For the text-containing cell, return its midpoint in (X, Y) coordinate format. 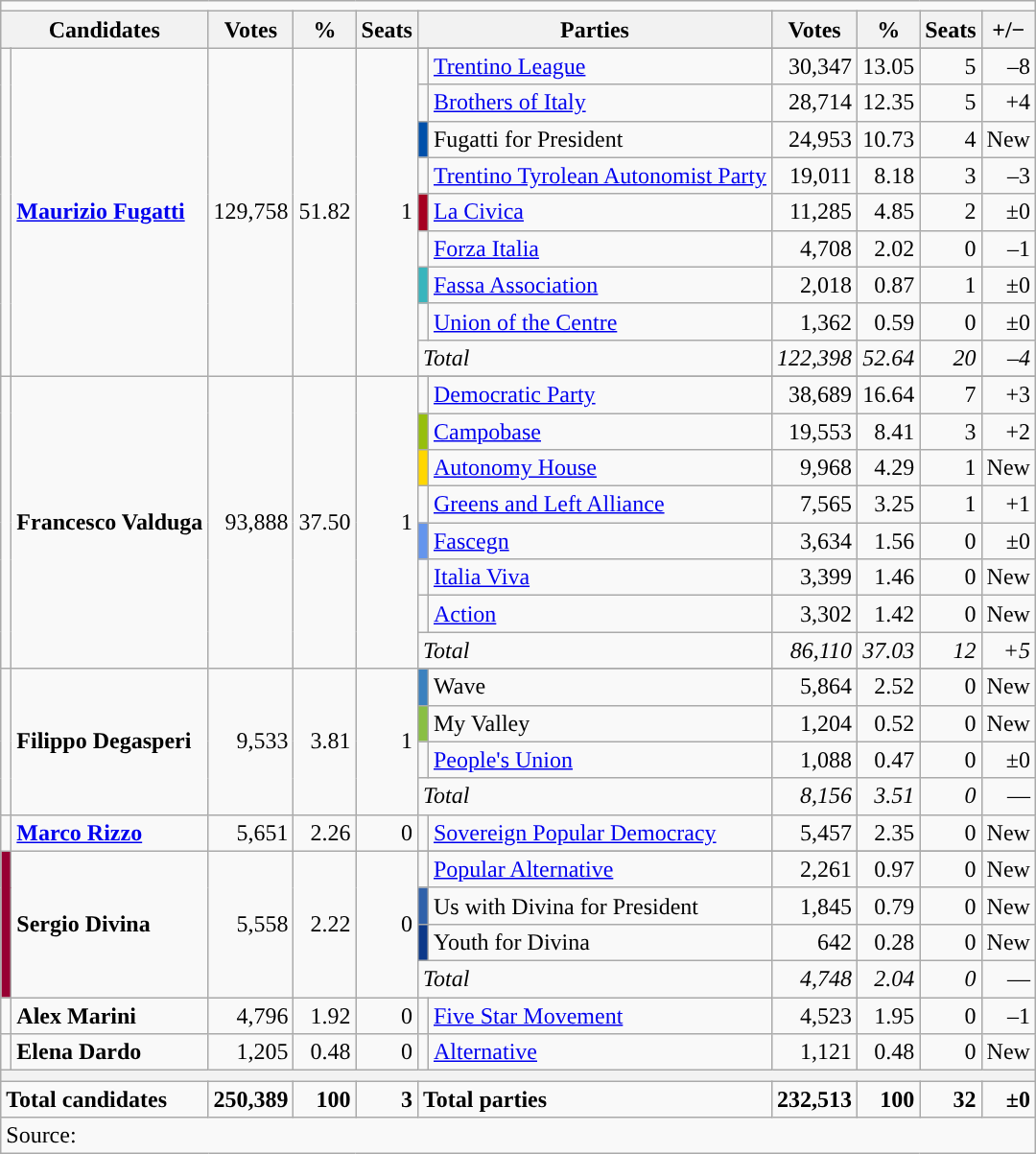
Marco Rizzo (109, 833)
1.56 (888, 541)
Fascegn (600, 541)
Popular Alternative (600, 869)
1.42 (888, 614)
0.28 (888, 942)
Democratic Party (600, 394)
5,864 (815, 687)
Fugatti for President (600, 139)
Campobase (600, 431)
4,708 (815, 248)
Italia Viva (600, 577)
232,513 (815, 1099)
La Civica (600, 212)
3,302 (815, 614)
12 (951, 650)
2.22 (324, 924)
+1 (1008, 505)
129,758 (251, 213)
+3 (1008, 394)
7 (951, 394)
Us with Divina for President (600, 906)
Youth for Divina (600, 942)
86,110 (815, 650)
–3 (1008, 176)
3.25 (888, 505)
Maurizio Fugatti (109, 213)
4,748 (815, 978)
Wave (600, 687)
–8 (1008, 66)
250,389 (251, 1099)
2.35 (888, 833)
8.18 (888, 176)
+4 (1008, 103)
Parties (595, 30)
1.46 (888, 577)
30,347 (815, 66)
20 (951, 358)
5,651 (251, 833)
2.52 (888, 687)
0.79 (888, 906)
Forza Italia (600, 248)
1,088 (815, 760)
19,011 (815, 176)
0.97 (888, 869)
13.05 (888, 66)
4 (951, 139)
2.04 (888, 978)
Fassa Association (600, 285)
Source: (518, 1136)
Sovereign Popular Democracy (600, 833)
1.92 (324, 1016)
38,689 (815, 394)
4,796 (251, 1016)
7,565 (815, 505)
93,888 (251, 522)
People's Union (600, 760)
3,634 (815, 541)
Candidates (105, 30)
52.64 (888, 358)
1,362 (815, 321)
12.35 (888, 103)
2 (951, 212)
2,018 (815, 285)
Union of the Centre (600, 321)
19,553 (815, 431)
0.59 (888, 321)
2,261 (815, 869)
2.02 (888, 248)
37.50 (324, 522)
8,156 (815, 796)
2.26 (324, 833)
Total candidates (105, 1099)
+2 (1008, 431)
4.29 (888, 468)
3,399 (815, 577)
Francesco Valduga (109, 522)
0.87 (888, 285)
1.95 (888, 1016)
My Valley (600, 723)
16.64 (888, 394)
1,845 (815, 906)
Trentino Tyrolean Autonomist Party (600, 176)
Autonomy House (600, 468)
642 (815, 942)
8.41 (888, 431)
11,285 (815, 212)
3.81 (324, 742)
4.85 (888, 212)
+/− (1008, 30)
Trentino League (600, 66)
9,533 (251, 742)
1,205 (251, 1052)
37.03 (888, 650)
0.47 (888, 760)
1,121 (815, 1052)
3.51 (888, 796)
5,558 (251, 924)
Action (600, 614)
Alternative (600, 1052)
Total parties (595, 1099)
0.52 (888, 723)
24,953 (815, 139)
122,398 (815, 358)
9,968 (815, 468)
Brothers of Italy (600, 103)
Five Star Movement (600, 1016)
Elena Dardo (109, 1052)
28,714 (815, 103)
+5 (1008, 650)
1,204 (815, 723)
–4 (1008, 358)
10.73 (888, 139)
51.82 (324, 213)
Sergio Divina (109, 924)
32 (951, 1099)
Greens and Left Alliance (600, 505)
Alex Marini (109, 1016)
5,457 (815, 833)
Filippo Degasperi (109, 742)
4,523 (815, 1016)
